Identify which cell holds the provided text, then report its [x, y] central coordinate. 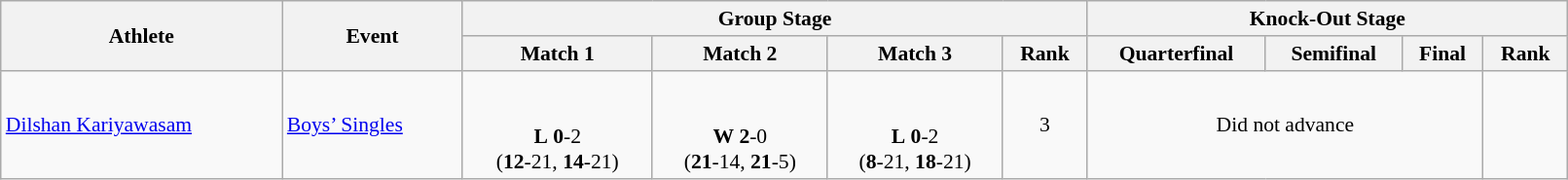
Match 1 [557, 54]
L 0-2 (12-21, 14-21) [557, 125]
Match 2 [740, 54]
Knock-Out Stage [1328, 18]
Final [1442, 54]
Boys’ Singles [372, 125]
Athlete [142, 35]
Match 3 [915, 54]
Dilshan Kariyawasam [142, 125]
Semifinal [1333, 54]
3 [1045, 125]
Group Stage [775, 18]
W 2-0 (21-14, 21-5) [740, 125]
L 0-2 (8-21, 18-21) [915, 125]
Event [372, 35]
Did not advance [1285, 125]
Quarterfinal [1176, 54]
